For the text-containing cell, return its midpoint in (X, Y) coordinate format. 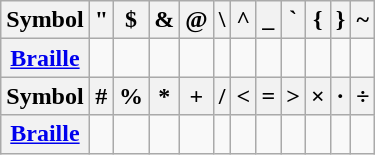
# (101, 96)
% (132, 96)
_ (268, 20)
< (244, 96)
* (164, 96)
· (340, 96)
^ (244, 20)
} (340, 20)
> (294, 96)
@ (196, 20)
+ (196, 96)
× (318, 96)
$ (132, 20)
` (294, 20)
/ (222, 96)
& (164, 20)
{ (318, 20)
÷ (363, 96)
\ (222, 20)
= (268, 96)
" (101, 20)
~ (363, 20)
